Search for the cell housing the specified text and yield its (X, Y) center coordinate. 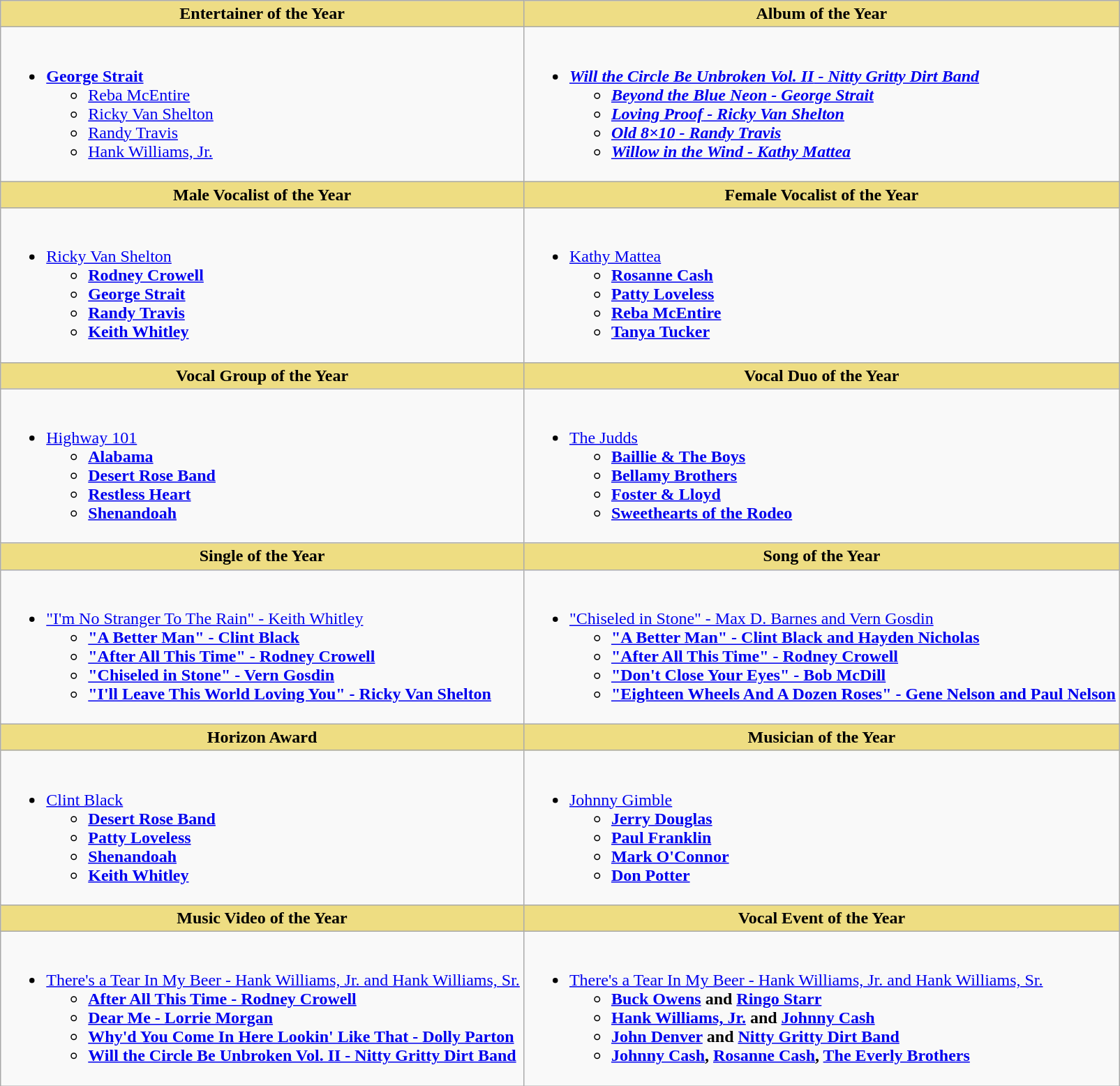
Horizon Award (262, 737)
Album of the Year (821, 14)
Single of the Year (262, 556)
Ricky Van SheltonRodney CrowellGeorge StraitRandy TravisKeith Whitley (262, 285)
Clint BlackDesert Rose BandPatty LovelessShenandoahKeith Whitley (262, 828)
Entertainer of the Year (262, 14)
Vocal Event of the Year (821, 918)
Female Vocalist of the Year (821, 195)
Musician of the Year (821, 737)
Highway 101AlabamaDesert Rose BandRestless HeartShenandoah (262, 466)
The JuddsBaillie & The BoysBellamy BrothersFoster & LloydSweethearts of the Rodeo (821, 466)
Johnny GimbleJerry DouglasPaul FranklinMark O'ConnorDon Potter (821, 828)
Vocal Duo of the Year (821, 375)
Song of the Year (821, 556)
Male Vocalist of the Year (262, 195)
George StraitReba McEntireRicky Van SheltonRandy TravisHank Williams, Jr. (262, 105)
Vocal Group of the Year (262, 375)
Music Video of the Year (262, 918)
Kathy MatteaRosanne CashPatty LovelessReba McEntireTanya Tucker (821, 285)
